Output the (X, Y) coordinate of the center of the cell containing the given text.  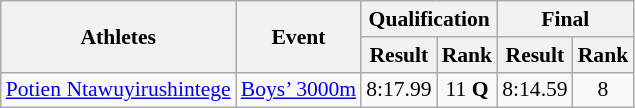
Qualification (429, 19)
8 (604, 90)
Athletes (118, 36)
Potien Ntawuyirushintege (118, 90)
8:14.59 (534, 90)
11 Q (468, 90)
Boys’ 3000m (298, 90)
Final (565, 19)
Event (298, 36)
8:17.99 (398, 90)
